Detect which cell encompasses the target text, then output its [x, y] center coordinate. 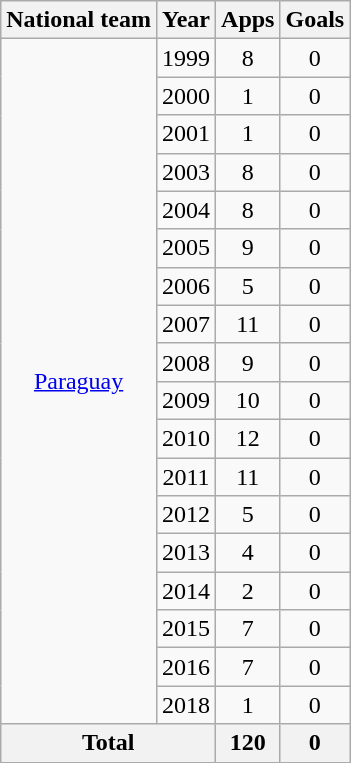
Paraguay [79, 382]
Total [108, 743]
Goals [315, 20]
2001 [186, 134]
4 [248, 553]
2005 [186, 248]
2006 [186, 286]
12 [248, 438]
2 [248, 591]
2015 [186, 629]
2004 [186, 210]
2010 [186, 438]
2016 [186, 667]
2012 [186, 515]
National team [79, 20]
2000 [186, 96]
2003 [186, 172]
2008 [186, 362]
2007 [186, 324]
1999 [186, 58]
2014 [186, 591]
10 [248, 400]
2018 [186, 705]
2009 [186, 400]
2011 [186, 477]
Apps [248, 20]
Year [186, 20]
2013 [186, 553]
120 [248, 743]
